Pinpoint the cell where the given text exists, returning its [x, y] midpoint coordinate. 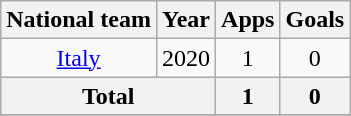
Year [186, 20]
Apps [248, 20]
National team [79, 20]
Italy [79, 58]
Goals [315, 20]
Total [108, 96]
2020 [186, 58]
